Provide the (x, y) coordinate of the cell's center where the given text is located.  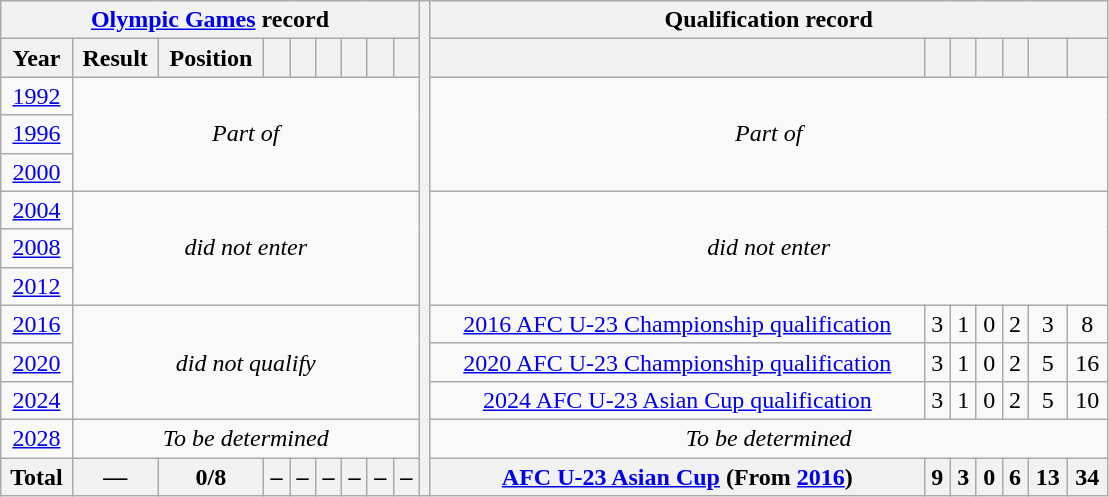
2016 (36, 324)
2020 AFC U-23 Championship qualification (677, 362)
10 (1088, 400)
did not qualify (246, 362)
Qualification record (768, 20)
AFC U-23 Asian Cup (From 2016) (677, 477)
Total (36, 477)
9 (937, 477)
Result (115, 58)
8 (1088, 324)
2012 (36, 286)
2000 (36, 172)
2008 (36, 248)
13 (1048, 477)
6 (1015, 477)
— (115, 477)
Year (36, 58)
0/8 (210, 477)
1992 (36, 96)
16 (1088, 362)
2016 AFC U-23 Championship qualification (677, 324)
1996 (36, 134)
2004 (36, 210)
2024 AFC U-23 Asian Cup qualification (677, 400)
2028 (36, 438)
Position (210, 58)
2024 (36, 400)
Olympic Games record (210, 20)
34 (1088, 477)
2020 (36, 362)
